From the cell containing the given text, extract its center point as (X, Y) coordinate. 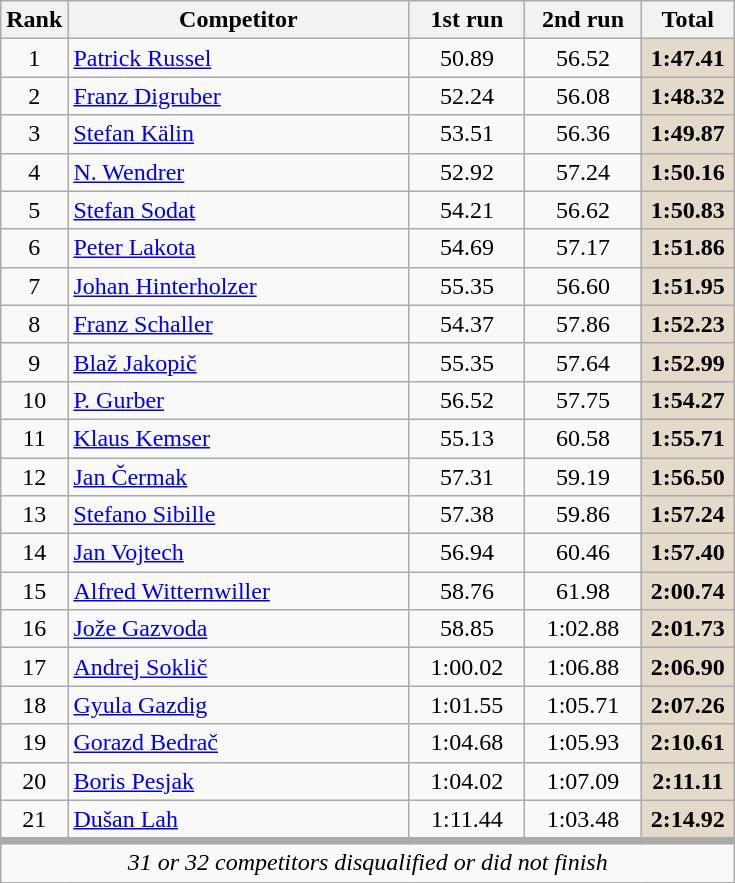
61.98 (583, 591)
1:49.87 (688, 134)
52.92 (467, 172)
52.24 (467, 96)
Patrick Russel (238, 58)
Blaž Jakopič (238, 362)
14 (34, 553)
1:05.93 (583, 743)
1:51.95 (688, 286)
57.24 (583, 172)
17 (34, 667)
2:11.11 (688, 781)
Klaus Kemser (238, 438)
N. Wendrer (238, 172)
1:05.71 (583, 705)
1:54.27 (688, 400)
2:01.73 (688, 629)
11 (34, 438)
13 (34, 515)
1:52.23 (688, 324)
1:47.41 (688, 58)
54.37 (467, 324)
57.75 (583, 400)
1:03.48 (583, 820)
1:50.16 (688, 172)
Andrej Soklič (238, 667)
7 (34, 286)
2nd run (583, 20)
1:11.44 (467, 820)
Dušan Lah (238, 820)
Rank (34, 20)
1:04.02 (467, 781)
1:56.50 (688, 477)
1:00.02 (467, 667)
56.36 (583, 134)
Jan Vojtech (238, 553)
10 (34, 400)
1:02.88 (583, 629)
2:07.26 (688, 705)
Peter Lakota (238, 248)
2:00.74 (688, 591)
16 (34, 629)
1:52.99 (688, 362)
Boris Pesjak (238, 781)
Jan Čermak (238, 477)
Jože Gazvoda (238, 629)
56.60 (583, 286)
1:01.55 (467, 705)
12 (34, 477)
4 (34, 172)
5 (34, 210)
56.62 (583, 210)
1:51.86 (688, 248)
56.08 (583, 96)
8 (34, 324)
20 (34, 781)
57.17 (583, 248)
2:10.61 (688, 743)
9 (34, 362)
1:50.83 (688, 210)
58.85 (467, 629)
54.21 (467, 210)
Total (688, 20)
2 (34, 96)
1:57.40 (688, 553)
60.58 (583, 438)
15 (34, 591)
2:06.90 (688, 667)
1:07.09 (583, 781)
57.31 (467, 477)
1:48.32 (688, 96)
50.89 (467, 58)
1:57.24 (688, 515)
58.76 (467, 591)
Franz Digruber (238, 96)
31 or 32 competitors disqualified or did not finish (368, 862)
57.38 (467, 515)
Stefan Sodat (238, 210)
19 (34, 743)
2:14.92 (688, 820)
21 (34, 820)
55.13 (467, 438)
1:55.71 (688, 438)
54.69 (467, 248)
Johan Hinterholzer (238, 286)
Franz Schaller (238, 324)
59.86 (583, 515)
Stefano Sibille (238, 515)
Stefan Kälin (238, 134)
Gorazd Bedrač (238, 743)
53.51 (467, 134)
1 (34, 58)
59.19 (583, 477)
1:04.68 (467, 743)
18 (34, 705)
60.46 (583, 553)
P. Gurber (238, 400)
6 (34, 248)
Competitor (238, 20)
1st run (467, 20)
Gyula Gazdig (238, 705)
57.64 (583, 362)
3 (34, 134)
57.86 (583, 324)
Alfred Witternwiller (238, 591)
56.94 (467, 553)
1:06.88 (583, 667)
